Scan for the cell matching the given text and deliver its (X, Y) coordinate at center. 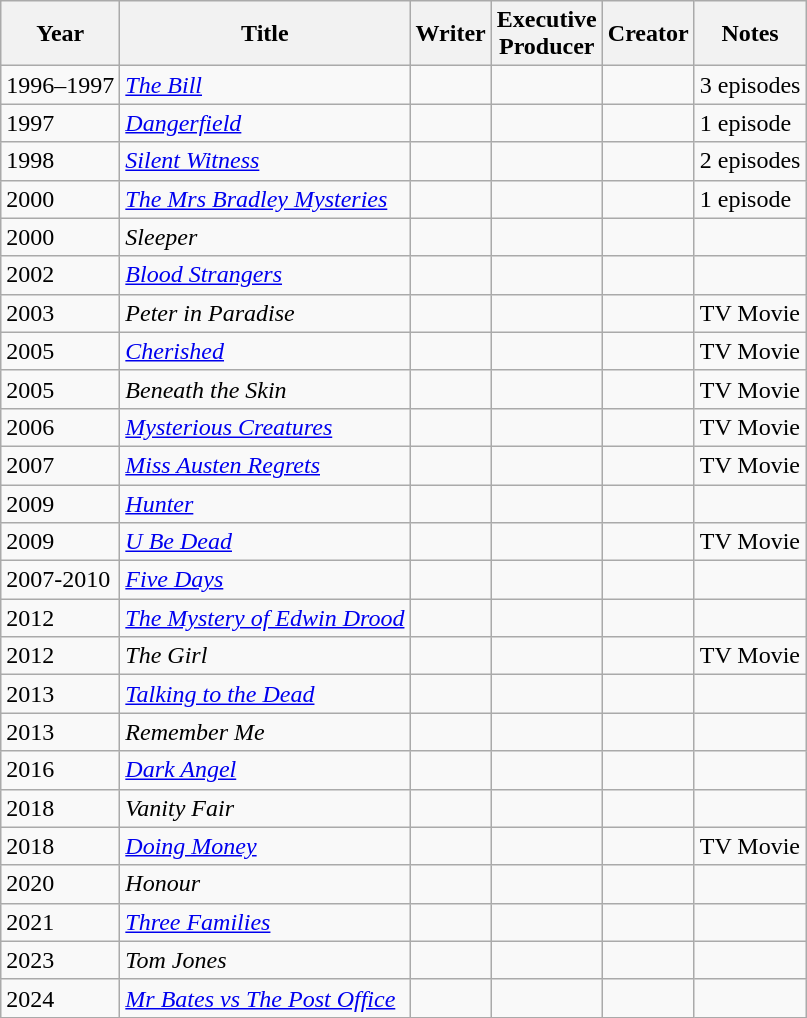
Mysterious Creatures (265, 427)
Sleeper (265, 237)
Notes (750, 34)
2002 (60, 275)
ExecutiveProducer (546, 34)
Cherished (265, 351)
U Be Dead (265, 542)
1997 (60, 123)
Remember Me (265, 732)
2006 (60, 427)
Talking to the Dead (265, 694)
Year (60, 34)
Writer (450, 34)
Vanity Fair (265, 808)
1998 (60, 161)
2016 (60, 770)
2007-2010 (60, 580)
Honour (265, 884)
Title (265, 34)
Dark Angel (265, 770)
The Girl (265, 656)
Mr Bates vs The Post Office (265, 998)
Five Days (265, 580)
Beneath the Skin (265, 389)
Doing Money (265, 846)
Creator (648, 34)
Dangerfield (265, 123)
Three Families (265, 922)
2007 (60, 465)
Miss Austen Regrets (265, 465)
2023 (60, 960)
Peter in Paradise (265, 313)
2003 (60, 313)
1996–1997 (60, 85)
2021 (60, 922)
The Bill (265, 85)
Blood Strangers (265, 275)
2 episodes (750, 161)
Hunter (265, 503)
Silent Witness (265, 161)
The Mystery of Edwin Drood (265, 618)
2020 (60, 884)
The Mrs Bradley Mysteries (265, 199)
2024 (60, 998)
3 episodes (750, 85)
Tom Jones (265, 960)
